Locate the cell with the specified text and output its [x, y] center coordinate. 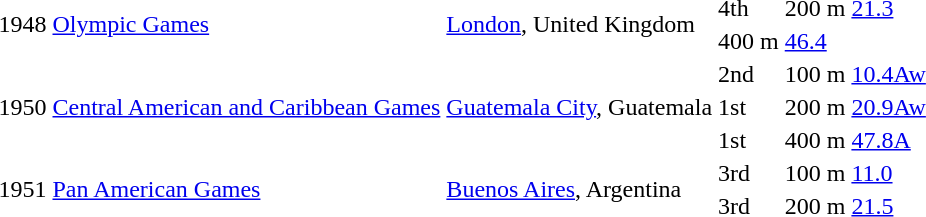
Guatemala City, Guatemala [580, 107]
Central American and Caribbean Games [246, 107]
2nd [749, 74]
200 m [815, 107]
46.4 [815, 41]
3rd [749, 173]
